Return [X, Y] of the center of cell containing provided text 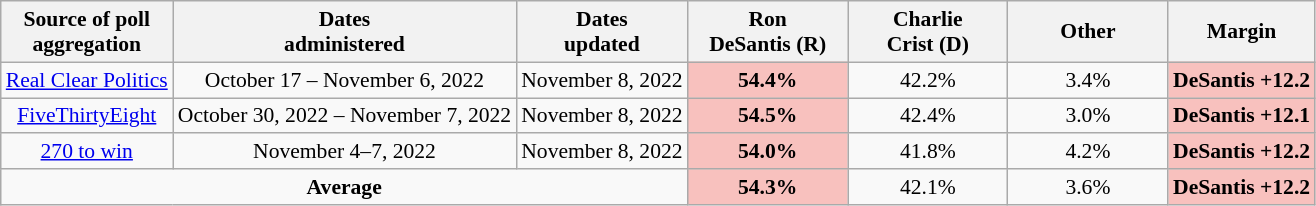
41.8% [928, 152]
42.4% [928, 116]
270 to win [87, 152]
CharlieCrist (D) [928, 32]
54.3% [768, 187]
Average [344, 187]
Source of pollaggregation [87, 32]
RonDeSantis (R) [768, 32]
3.6% [1088, 187]
42.2% [928, 80]
54.4% [768, 80]
Other [1088, 32]
November 4–7, 2022 [344, 152]
3.4% [1088, 80]
3.0% [1088, 116]
Datesupdated [602, 32]
4.2% [1088, 152]
54.0% [768, 152]
54.5% [768, 116]
October 30, 2022 – November 7, 2022 [344, 116]
42.1% [928, 187]
Margin [1242, 32]
FiveThirtyEight [87, 116]
Datesadministered [344, 32]
Real Clear Politics [87, 80]
DeSantis +12.1 [1242, 116]
October 17 – November 6, 2022 [344, 80]
